Return the [x, y] coordinate for the center point of the cell that contains the specified text.  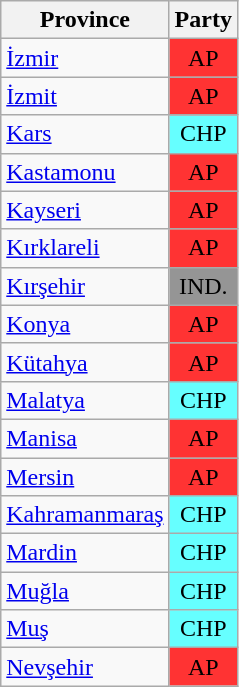
İzmit [85, 96]
Manisa [85, 438]
Party [203, 20]
Kırklareli [85, 248]
Nevşehir [85, 667]
Mardin [85, 553]
Province [85, 20]
Kayseri [85, 210]
Malatya [85, 400]
Kars [85, 134]
Konya [85, 324]
Kahramanmaraş [85, 515]
İzmir [85, 58]
Muş [85, 629]
Kastamonu [85, 172]
Kırşehir [85, 286]
Kütahya [85, 362]
Muğla [85, 591]
IND. [203, 286]
Mersin [85, 477]
